For the text-containing cell, return its midpoint in [x, y] coordinate format. 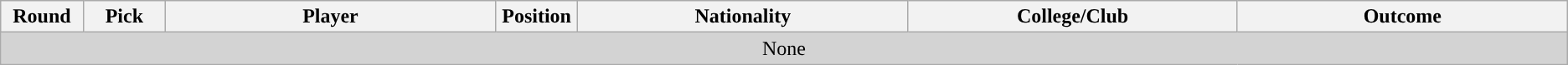
Nationality [743, 17]
Outcome [1402, 17]
Round [42, 17]
Player [331, 17]
College/Club [1073, 17]
None [784, 48]
Position [536, 17]
Pick [124, 17]
